Capture the cell that displays the provided text and extract its (x, y) central coordinate. 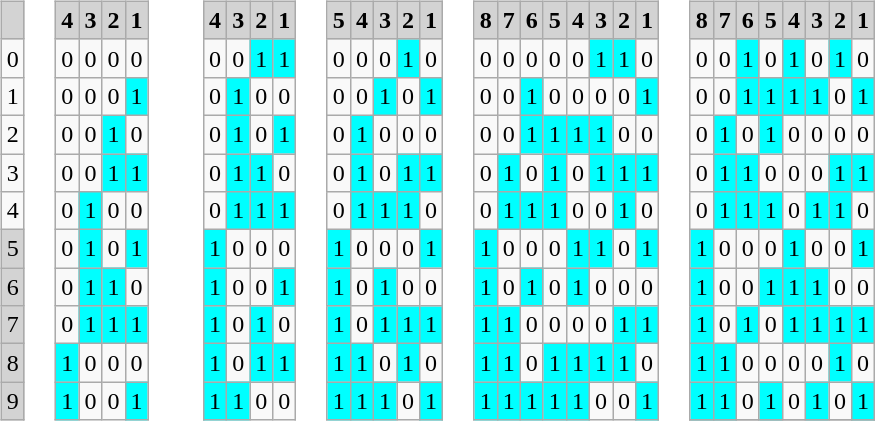
9 (12, 401)
